From the cell containing the given text, extract its center point as [X, Y] coordinate. 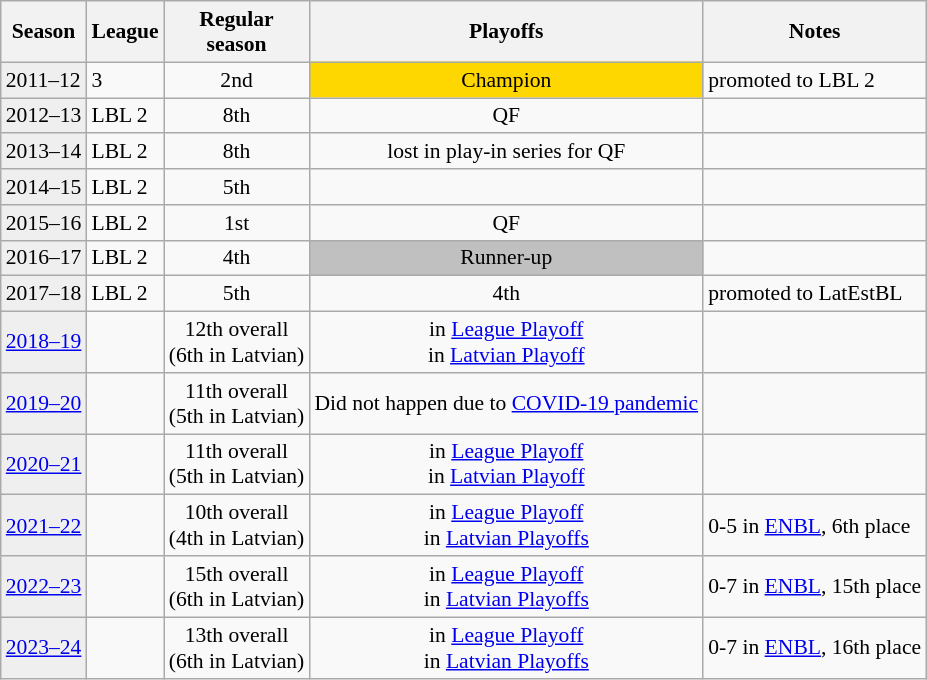
Notes [814, 32]
2013–14 [44, 152]
1st [237, 223]
10th overall(4th in Latvian) [237, 526]
Season [44, 32]
0-7 in ENBL, 16th place [814, 648]
2015–16 [44, 223]
0-5 in ENBL, 6th place [814, 526]
League [124, 32]
15th overall(6th in Latvian) [237, 586]
Regularseason [237, 32]
promoted to LBL 2 [814, 80]
0-7 in ENBL, 15th place [814, 586]
2011–12 [44, 80]
13th overall(6th in Latvian) [237, 648]
2022–23 [44, 586]
2014–15 [44, 187]
2nd [237, 80]
2020–21 [44, 464]
2021–22 [44, 526]
Playoffs [506, 32]
2019–20 [44, 404]
2017–18 [44, 294]
Runner-up [506, 258]
2012–13 [44, 116]
Did not happen due to COVID-19 pandemic [506, 404]
promoted to LatEstBL [814, 294]
lost in play-in series for QF [506, 152]
Champion [506, 80]
2018–19 [44, 342]
2016–17 [44, 258]
2023–24 [44, 648]
12th overall(6th in Latvian) [237, 342]
3 [124, 80]
